For the text-containing cell, return its midpoint in [x, y] coordinate format. 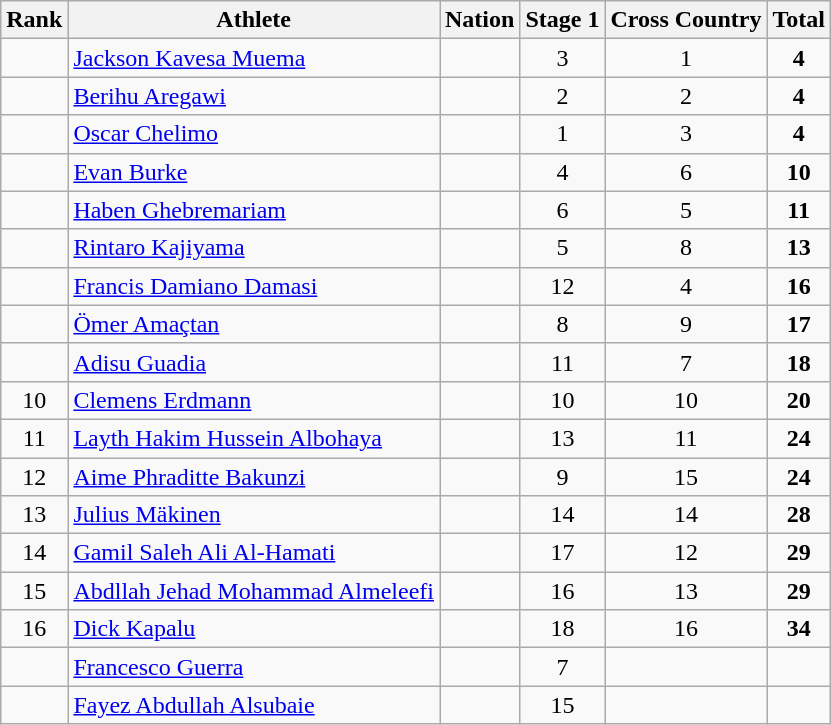
Ömer Amaçtan [254, 324]
Fayez Abdullah Alsubaie [254, 705]
Aime Phraditte Bakunzi [254, 477]
Francis Damiano Damasi [254, 286]
Athlete [254, 20]
Cross Country [686, 20]
Evan Burke [254, 172]
Jackson Kavesa Muema [254, 58]
Oscar Chelimo [254, 134]
Haben Ghebremariam [254, 210]
Francesco Guerra [254, 667]
Stage 1 [562, 20]
Rank [34, 20]
Abdllah Jehad Mohammad Almeleefi [254, 591]
Adisu Guadia [254, 362]
34 [799, 629]
Berihu Aregawi [254, 96]
Layth Hakim Hussein Albohaya [254, 438]
28 [799, 515]
Julius Mäkinen [254, 515]
Clemens Erdmann [254, 400]
Total [799, 20]
Gamil Saleh Ali Al-Hamati [254, 553]
20 [799, 400]
Nation [480, 20]
Dick Kapalu [254, 629]
Rintaro Kajiyama [254, 248]
